Pinpoint the cell where the given text exists, returning its (x, y) midpoint coordinate. 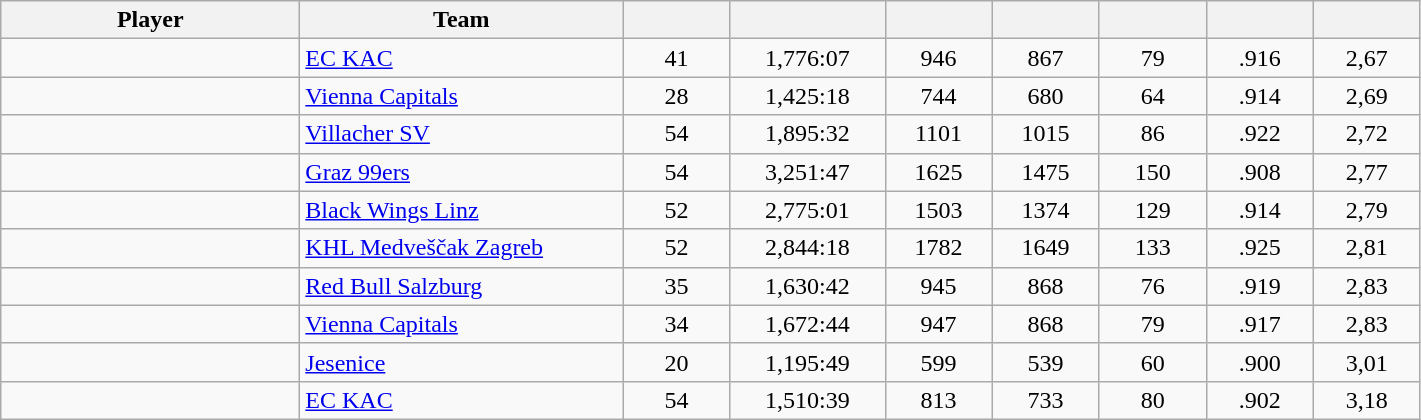
Player (150, 20)
1649 (1046, 248)
2,81 (1366, 248)
133 (1152, 248)
1101 (938, 134)
2,844:18 (808, 248)
1475 (1046, 172)
947 (938, 324)
2,775:01 (808, 210)
150 (1152, 172)
946 (938, 58)
2,72 (1366, 134)
Graz 99ers (462, 172)
1,672:44 (808, 324)
539 (1046, 362)
3,01 (1366, 362)
1015 (1046, 134)
41 (676, 58)
1,510:39 (808, 400)
86 (1152, 134)
129 (1152, 210)
813 (938, 400)
744 (938, 96)
Black Wings Linz (462, 210)
1,425:18 (808, 96)
Team (462, 20)
60 (1152, 362)
Red Bull Salzburg (462, 286)
76 (1152, 286)
733 (1046, 400)
1,630:42 (808, 286)
28 (676, 96)
2,69 (1366, 96)
2,67 (1366, 58)
599 (938, 362)
2,77 (1366, 172)
3,18 (1366, 400)
945 (938, 286)
Villacher SV (462, 134)
1374 (1046, 210)
2,79 (1366, 210)
.916 (1260, 58)
.902 (1260, 400)
1782 (938, 248)
1,776:07 (808, 58)
.900 (1260, 362)
.917 (1260, 324)
3,251:47 (808, 172)
35 (676, 286)
20 (676, 362)
.919 (1260, 286)
.922 (1260, 134)
KHL Medveščak Zagreb (462, 248)
680 (1046, 96)
.908 (1260, 172)
64 (1152, 96)
34 (676, 324)
1503 (938, 210)
Jesenice (462, 362)
867 (1046, 58)
80 (1152, 400)
1625 (938, 172)
1,895:32 (808, 134)
1,195:49 (808, 362)
.925 (1260, 248)
